Search for the cell housing the specified text and yield its [x, y] center coordinate. 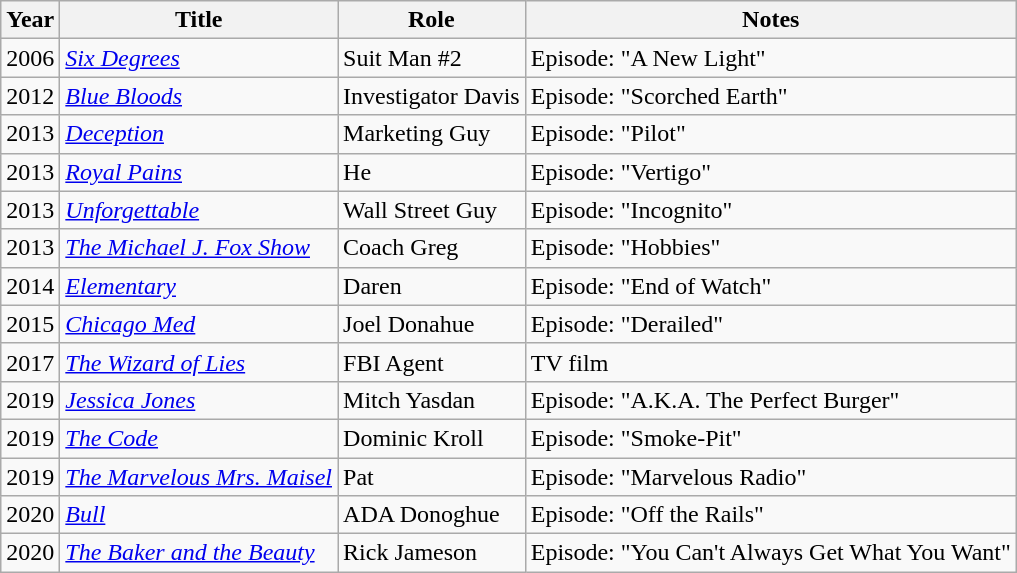
Year [30, 20]
Coach Greg [432, 248]
TV film [770, 362]
The Baker and the Beauty [199, 553]
Notes [770, 20]
Unforgettable [199, 210]
Episode: "Vertigo" [770, 172]
Title [199, 20]
The Michael J. Fox Show [199, 248]
Jessica Jones [199, 400]
Episode: "A New Light" [770, 58]
ADA Donoghue [432, 515]
Elementary [199, 286]
Blue Bloods [199, 96]
Episode: "Off the Rails" [770, 515]
2006 [30, 58]
Investigator Davis [432, 96]
The Code [199, 438]
He [432, 172]
Wall Street Guy [432, 210]
Suit Man #2 [432, 58]
2014 [30, 286]
Episode: "Scorched Earth" [770, 96]
Joel Donahue [432, 324]
Marketing Guy [432, 134]
Pat [432, 477]
Episode: "A.K.A. The Perfect Burger" [770, 400]
The Wizard of Lies [199, 362]
Bull [199, 515]
Episode: "Hobbies" [770, 248]
Dominic Kroll [432, 438]
Chicago Med [199, 324]
Episode: "Pilot" [770, 134]
Role [432, 20]
Six Degrees [199, 58]
Rick Jameson [432, 553]
2012 [30, 96]
Episode: "Derailed" [770, 324]
Daren [432, 286]
Mitch Yasdan [432, 400]
Royal Pains [199, 172]
Deception [199, 134]
Episode: "End of Watch" [770, 286]
2017 [30, 362]
2015 [30, 324]
The Marvelous Mrs. Maisel [199, 477]
Episode: "Incognito" [770, 210]
Episode: "You Can't Always Get What You Want" [770, 553]
Episode: "Smoke-Pit" [770, 438]
FBI Agent [432, 362]
Episode: "Marvelous Radio" [770, 477]
